Capture the cell that displays the provided text and extract its (X, Y) central coordinate. 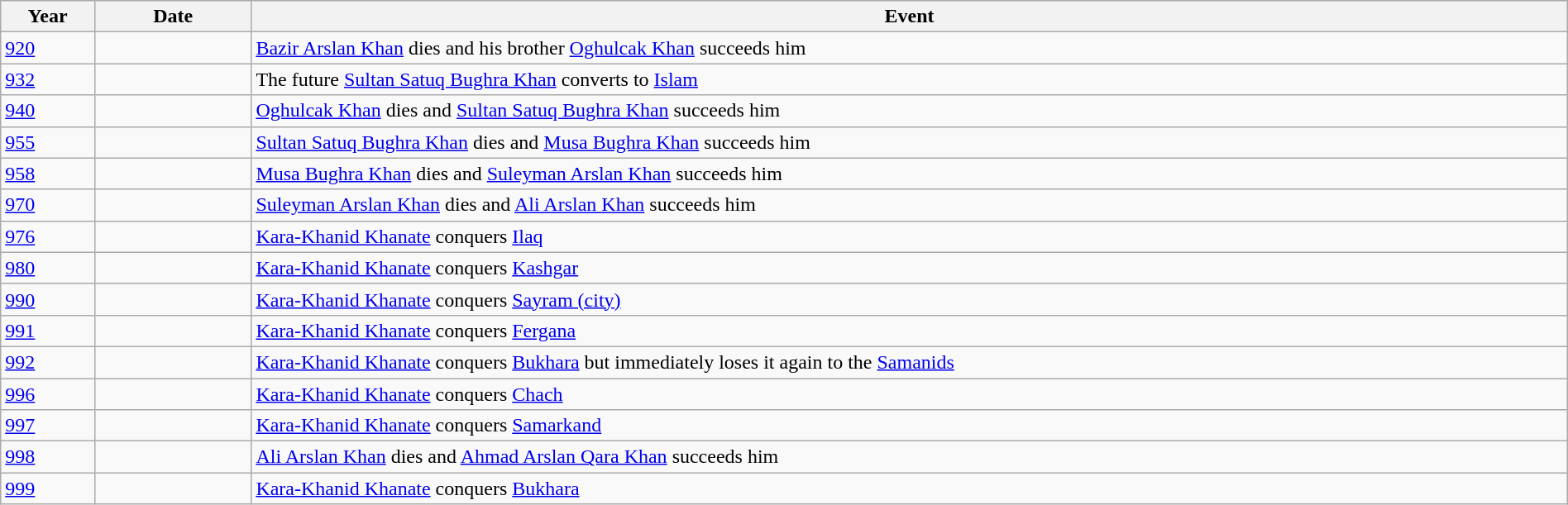
Event (910, 17)
Year (48, 17)
992 (48, 362)
940 (48, 111)
998 (48, 457)
991 (48, 331)
Kara-Khanid Khanate conquers Ilaq (910, 236)
980 (48, 268)
990 (48, 299)
Kara-Khanid Khanate conquers Chach (910, 394)
Bazir Arslan Khan dies and his brother Oghulcak Khan succeeds him (910, 48)
The future Sultan Satuq Bughra Khan converts to Islam (910, 79)
Suleyman Arslan Khan dies and Ali Arslan Khan succeeds him (910, 205)
920 (48, 48)
976 (48, 236)
Kara-Khanid Khanate conquers Samarkand (910, 426)
Kara-Khanid Khanate conquers Bukhara but immediately loses it again to the Samanids (910, 362)
Musa Bughra Khan dies and Suleyman Arslan Khan succeeds him (910, 174)
Date (172, 17)
Kara-Khanid Khanate conquers Sayram (city) (910, 299)
Kara-Khanid Khanate conquers Fergana (910, 331)
999 (48, 488)
955 (48, 142)
996 (48, 394)
Kara-Khanid Khanate conquers Bukhara (910, 488)
Ali Arslan Khan dies and Ahmad Arslan Qara Khan succeeds him (910, 457)
Sultan Satuq Bughra Khan dies and Musa Bughra Khan succeeds him (910, 142)
970 (48, 205)
932 (48, 79)
Kara-Khanid Khanate conquers Kashgar (910, 268)
Oghulcak Khan dies and Sultan Satuq Bughra Khan succeeds him (910, 111)
958 (48, 174)
997 (48, 426)
